Return the (x, y) coordinate for the center point of the cell that contains the specified text.  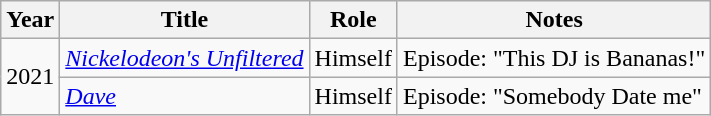
Nickelodeon's Unfiltered (184, 58)
Episode: "This DJ is Bananas!" (554, 58)
Notes (554, 20)
Title (184, 20)
2021 (30, 77)
Episode: "Somebody Date me" (554, 96)
Year (30, 20)
Dave (184, 96)
Role (353, 20)
